Extract the [X, Y] coordinate from the center of the cell holding the provided text.  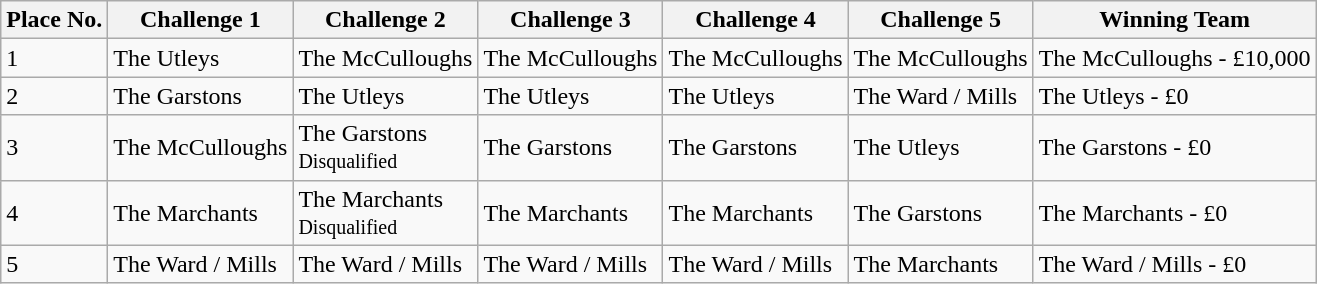
Place No. [54, 20]
The McCulloughs - £10,000 [1174, 58]
4 [54, 212]
The MarchantsDisqualified [386, 212]
The GarstonsDisqualified [386, 148]
Challenge 2 [386, 20]
5 [54, 264]
The Utleys - £0 [1174, 96]
The Marchants - £0 [1174, 212]
Challenge 4 [756, 20]
Challenge 3 [570, 20]
Winning Team [1174, 20]
Challenge 1 [200, 20]
3 [54, 148]
2 [54, 96]
Challenge 5 [940, 20]
The Ward / Mills - £0 [1174, 264]
The Garstons - £0 [1174, 148]
1 [54, 58]
